For the text-containing cell, return its midpoint in [x, y] coordinate format. 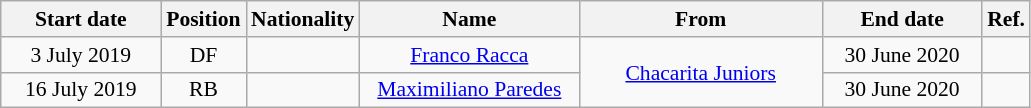
DF [204, 55]
Start date [81, 19]
Chacarita Juniors [700, 72]
Position [204, 19]
From [700, 19]
3 July 2019 [81, 55]
Ref. [1006, 19]
End date [902, 19]
Name [469, 19]
RB [204, 90]
Maximiliano Paredes [469, 90]
Franco Racca [469, 55]
Nationality [302, 19]
16 July 2019 [81, 90]
